Identify which cell holds the provided text, then report its [X, Y] central coordinate. 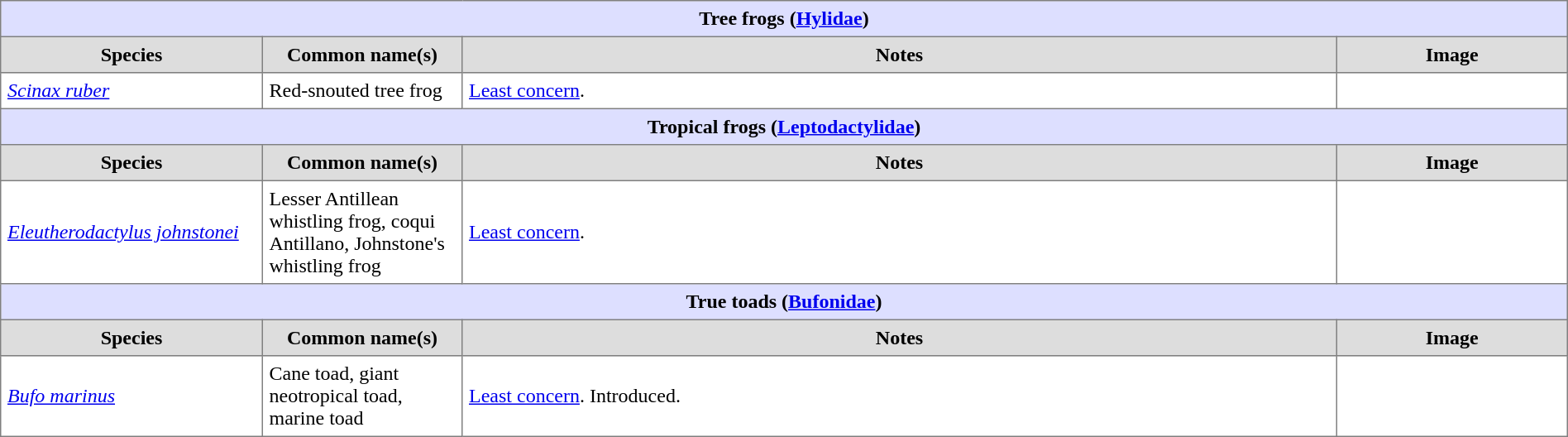
Tree frogs (Hylidae) [784, 19]
Red-snouted tree frog [362, 91]
True toads (Bufonidae) [784, 302]
Scinax ruber [131, 91]
Tropical frogs (Leptodactylidae) [784, 127]
Least concern. Introduced. [900, 396]
Lesser Antillean whistling frog, coqui Antillano, Johnstone's whistling frog [362, 232]
Cane toad, giant neotropical toad, marine toad [362, 396]
Eleutherodactylus johnstonei [131, 232]
Bufo marinus [131, 396]
